Locate the cell with the specified text and output its (x, y) center coordinate. 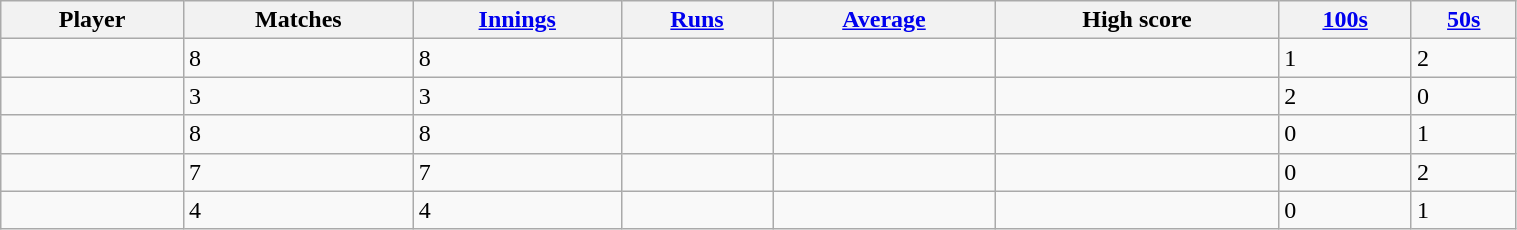
Average (884, 20)
50s (1464, 20)
High score (1137, 20)
Runs (697, 20)
Player (92, 20)
100s (1346, 20)
Innings (517, 20)
Matches (298, 20)
